Return (x, y) of the center of cell containing provided text 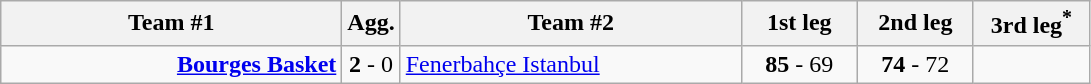
Team #2 (570, 24)
Fenerbahçe Istanbul (570, 64)
2 - 0 (371, 64)
Agg. (371, 24)
Bourges Basket (172, 64)
Team #1 (172, 24)
1st leg (799, 24)
74 - 72 (915, 64)
2nd leg (915, 24)
85 - 69 (799, 64)
3rd leg* (1031, 24)
